Return the (X, Y) coordinate for the center point of the cell that contains the specified text.  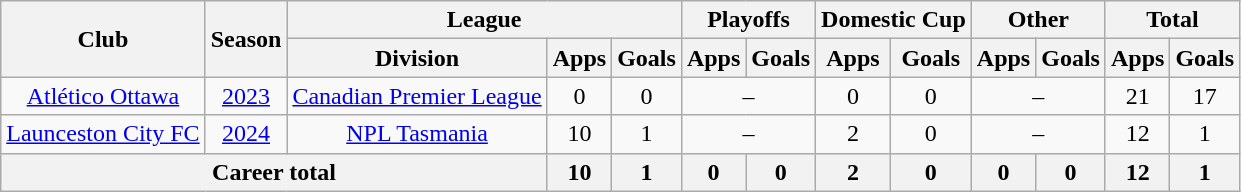
Canadian Premier League (417, 96)
League (484, 20)
Total (1172, 20)
21 (1137, 96)
Domestic Cup (894, 20)
Club (103, 39)
NPL Tasmania (417, 134)
Career total (274, 172)
Season (246, 39)
Launceston City FC (103, 134)
Other (1038, 20)
17 (1205, 96)
2024 (246, 134)
2023 (246, 96)
Atlético Ottawa (103, 96)
Playoffs (748, 20)
Division (417, 58)
